Output the [x, y] coordinate of the center of the cell containing the given text.  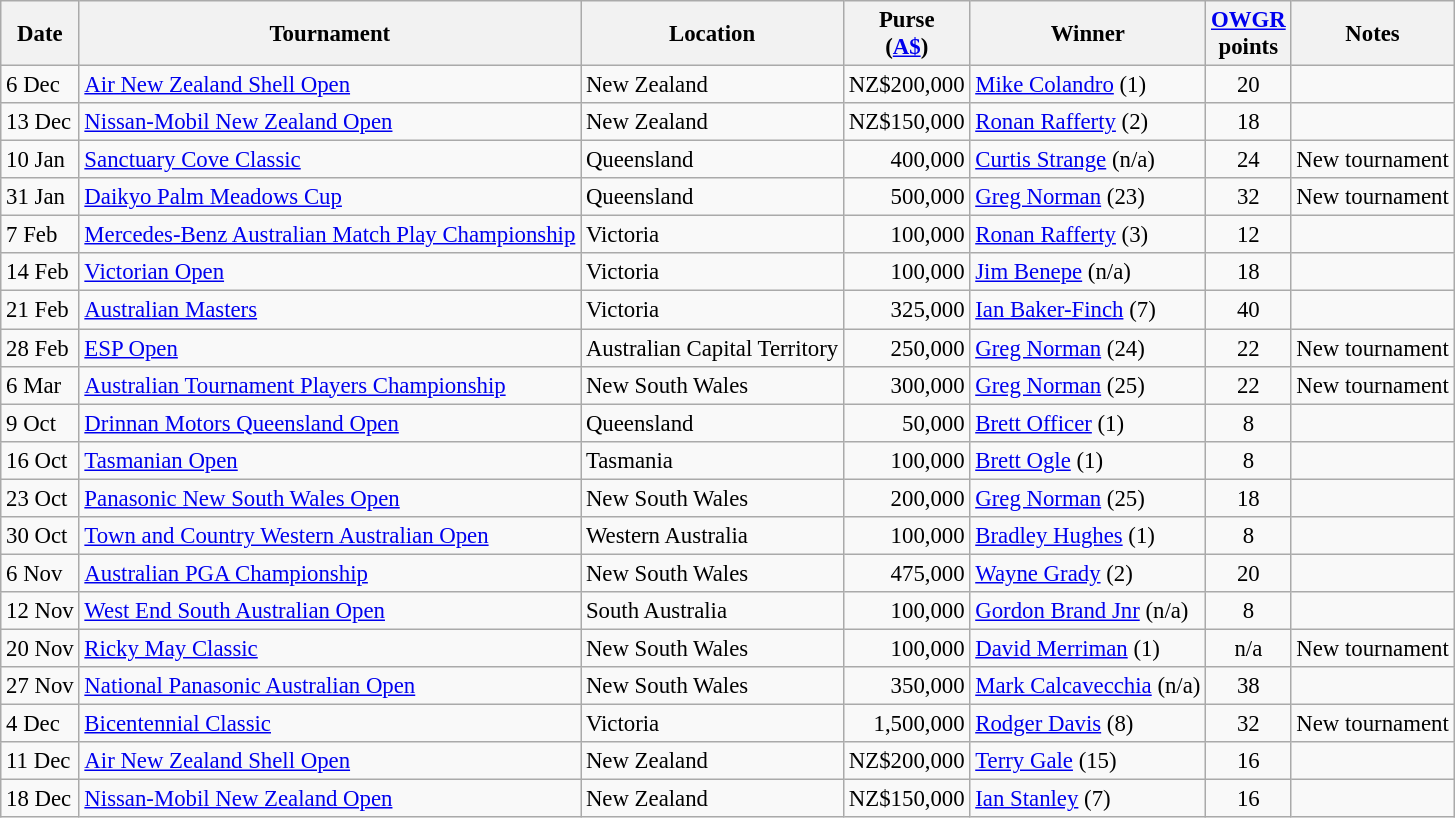
David Merriman (1) [1088, 648]
12 [1248, 235]
Winner [1088, 34]
Bradley Hughes (1) [1088, 536]
28 Feb [40, 348]
Terry Gale (15) [1088, 761]
Greg Norman (24) [1088, 348]
Curtis Strange (n/a) [1088, 160]
4 Dec [40, 724]
6 Nov [40, 573]
325,000 [907, 310]
13 Dec [40, 122]
12 Nov [40, 611]
Town and Country Western Australian Open [330, 536]
250,000 [907, 348]
6 Dec [40, 85]
Ronan Rafferty (3) [1088, 235]
Bicentennial Classic [330, 724]
South Australia [712, 611]
Tasmania [712, 460]
16 Oct [40, 460]
27 Nov [40, 686]
ESP Open [330, 348]
10 Jan [40, 160]
Sanctuary Cove Classic [330, 160]
400,000 [907, 160]
Rodger Davis (8) [1088, 724]
38 [1248, 686]
Location [712, 34]
Notes [1372, 34]
475,000 [907, 573]
Brett Officer (1) [1088, 423]
Ian Baker-Finch (7) [1088, 310]
300,000 [907, 385]
1,500,000 [907, 724]
Victorian Open [330, 273]
Mark Calcavecchia (n/a) [1088, 686]
Tournament [330, 34]
30 Oct [40, 536]
40 [1248, 310]
9 Oct [40, 423]
Mike Colandro (1) [1088, 85]
Western Australia [712, 536]
Australian PGA Championship [330, 573]
7 Feb [40, 235]
Ian Stanley (7) [1088, 799]
Jim Benepe (n/a) [1088, 273]
Mercedes-Benz Australian Match Play Championship [330, 235]
Ricky May Classic [330, 648]
National Panasonic Australian Open [330, 686]
24 [1248, 160]
Wayne Grady (2) [1088, 573]
500,000 [907, 197]
50,000 [907, 423]
Australian Capital Territory [712, 348]
Ronan Rafferty (2) [1088, 122]
Greg Norman (23) [1088, 197]
14 Feb [40, 273]
20 Nov [40, 648]
Purse(A$) [907, 34]
200,000 [907, 498]
Australian Masters [330, 310]
Date [40, 34]
OWGRpoints [1248, 34]
Panasonic New South Wales Open [330, 498]
Gordon Brand Jnr (n/a) [1088, 611]
Australian Tournament Players Championship [330, 385]
350,000 [907, 686]
Brett Ogle (1) [1088, 460]
n/a [1248, 648]
Daikyo Palm Meadows Cup [330, 197]
6 Mar [40, 385]
23 Oct [40, 498]
Tasmanian Open [330, 460]
West End South Australian Open [330, 611]
Drinnan Motors Queensland Open [330, 423]
31 Jan [40, 197]
11 Dec [40, 761]
21 Feb [40, 310]
18 Dec [40, 799]
